Search for the cell housing the specified text and yield its (x, y) center coordinate. 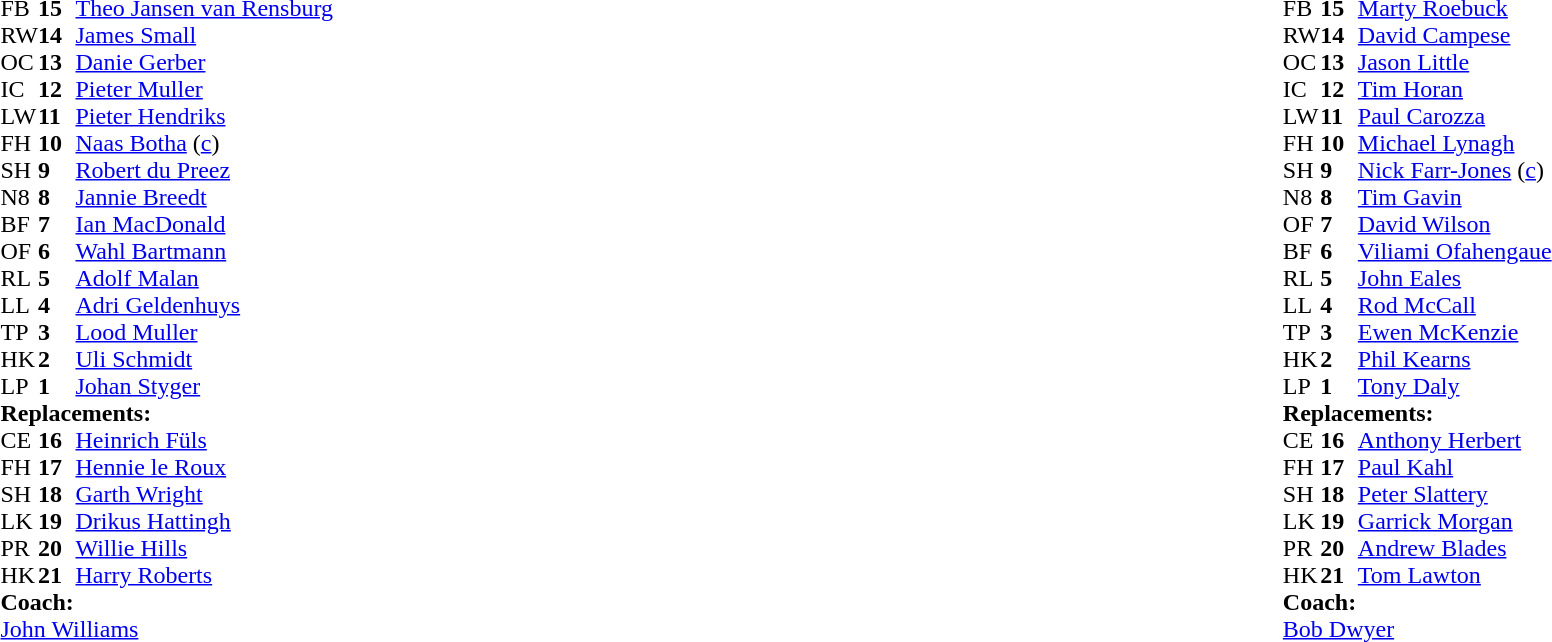
Robert du Preez (205, 170)
John Eales (1455, 278)
Drikus Hattingh (205, 522)
Tim Horan (1455, 90)
Pieter Muller (205, 90)
Harry Roberts (205, 576)
James Small (205, 36)
Johan Styger (205, 386)
Ewen McKenzie (1455, 332)
Nick Farr-Jones (c) (1455, 170)
Michael Lynagh (1455, 144)
Peter Slattery (1455, 494)
Jannie Breedt (205, 198)
Viliami Ofahengaue (1455, 252)
Adri Geldenhuys (205, 306)
Rod McCall (1455, 306)
Willie Hills (205, 548)
Anthony Herbert (1455, 440)
Pieter Hendriks (205, 116)
Phil Kearns (1455, 360)
Naas Botha (c) (205, 144)
David Campese (1455, 36)
Danie Gerber (205, 62)
Tony Daly (1455, 386)
Andrew Blades (1455, 548)
Uli Schmidt (205, 360)
Jason Little (1455, 62)
Heinrich Füls (205, 440)
Tom Lawton (1455, 576)
Tim Gavin (1455, 198)
Paul Carozza (1455, 116)
Ian MacDonald (205, 224)
David Wilson (1455, 224)
Wahl Bartmann (205, 252)
Paul Kahl (1455, 468)
Garth Wright (205, 494)
Garrick Morgan (1455, 522)
Hennie le Roux (205, 468)
Lood Muller (205, 332)
Adolf Malan (205, 278)
